Extract the (x, y) coordinate from the center of the cell holding the provided text.  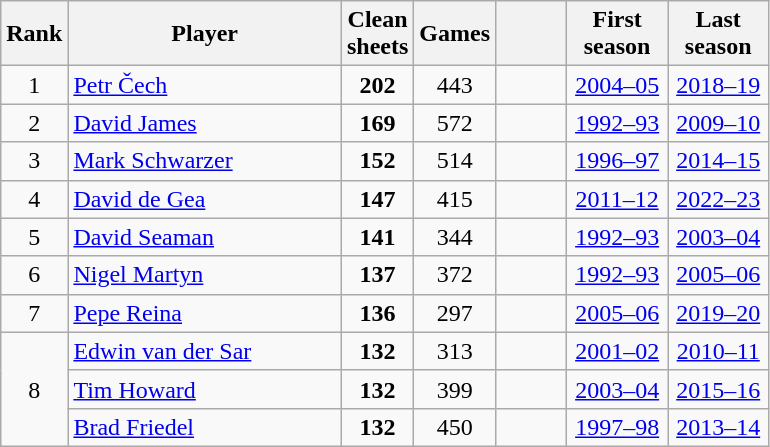
372 (455, 275)
2004–05 (618, 85)
Petr Čech (205, 85)
First season (618, 34)
2013–14 (718, 427)
Games (455, 34)
2015–16 (718, 389)
Player (205, 34)
136 (377, 313)
2018–19 (718, 85)
2009–10 (718, 123)
Edwin van der Sar (205, 351)
6 (34, 275)
443 (455, 85)
Tim Howard (205, 389)
3 (34, 161)
415 (455, 199)
Brad Friedel (205, 427)
Pepe Reina (205, 313)
2011–12 (618, 199)
Rank (34, 34)
147 (377, 199)
297 (455, 313)
1997–98 (618, 427)
450 (455, 427)
8 (34, 389)
Nigel Martyn (205, 275)
152 (377, 161)
Mark Schwarzer (205, 161)
344 (455, 237)
David de Gea (205, 199)
5 (34, 237)
313 (455, 351)
1996–97 (618, 161)
1 (34, 85)
137 (377, 275)
Clean sheets (377, 34)
David Seaman (205, 237)
141 (377, 237)
Last season (718, 34)
2019–20 (718, 313)
514 (455, 161)
2014–15 (718, 161)
4 (34, 199)
2010–11 (718, 351)
399 (455, 389)
7 (34, 313)
572 (455, 123)
2001–02 (618, 351)
169 (377, 123)
2022–23 (718, 199)
202 (377, 85)
2 (34, 123)
David James (205, 123)
